For the text-containing cell, return its midpoint in (X, Y) coordinate format. 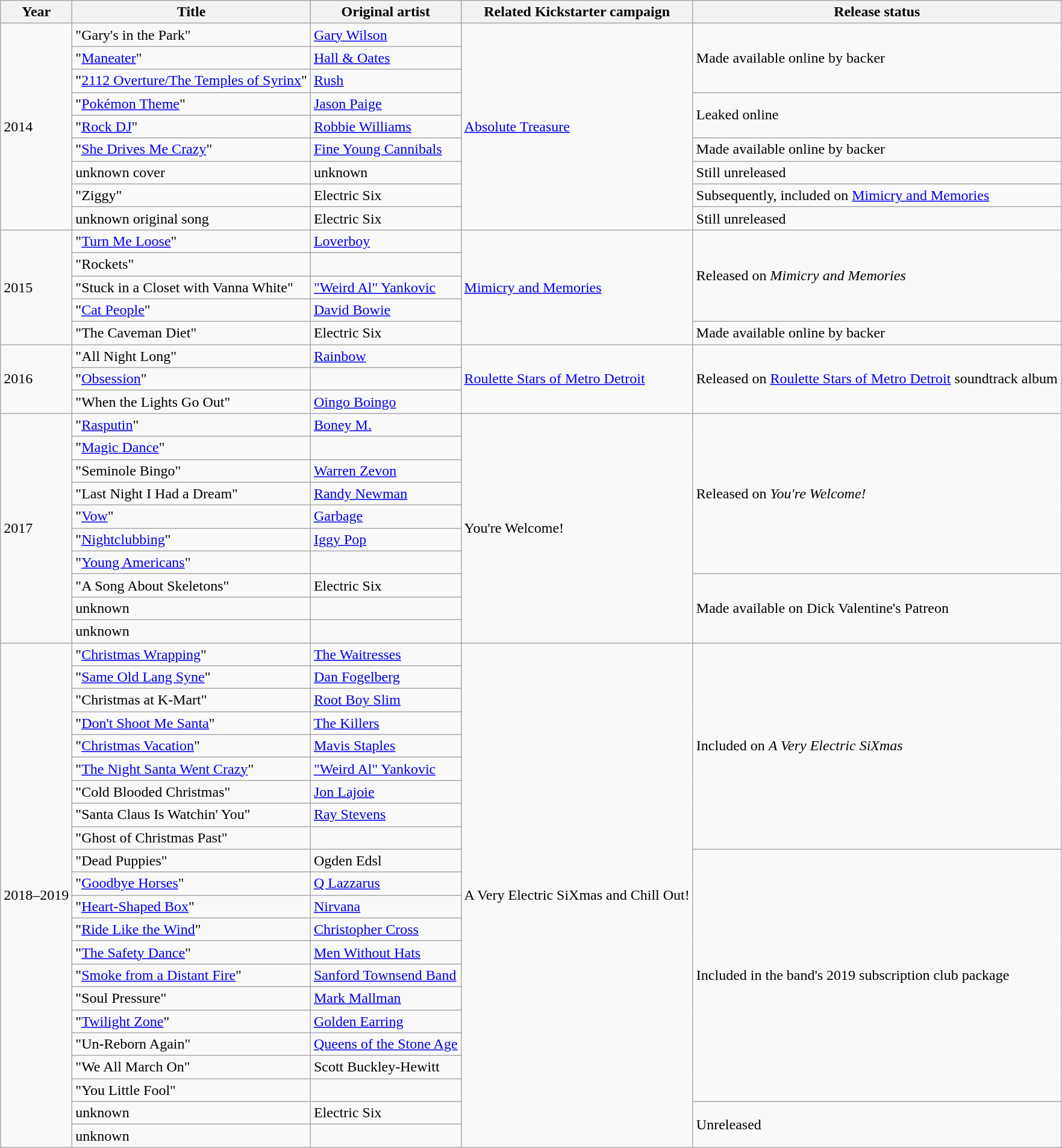
Released on Mimicry and Memories (877, 275)
"Christmas Wrapping" (192, 654)
Boney M. (386, 425)
"Young Americans" (192, 562)
"Obsession" (192, 379)
Leaked online (877, 115)
"Santa Claus Is Watchin' You" (192, 815)
"Vow" (192, 516)
Related Kickstarter campaign (577, 12)
Iggy Pop (386, 539)
"You Little Fool" (192, 1090)
Ogden Edsl (386, 861)
Gary Wilson (386, 35)
Jason Paige (386, 104)
unknown original song (192, 218)
Men Without Hats (386, 952)
"Un-Reborn Again" (192, 1044)
Queens of the Stone Age (386, 1044)
David Bowie (386, 310)
Q Lazzarus (386, 883)
Made available on Dick Valentine's Patreon (877, 608)
Mark Mallman (386, 998)
The Waitresses (386, 654)
"When the Lights Go Out" (192, 402)
Mavis Staples (386, 746)
Roulette Stars of Metro Detroit (577, 379)
"Last Night I Had a Dream" (192, 494)
"Ghost of Christmas Past" (192, 838)
Mimicry and Memories (577, 287)
Warren Zevon (386, 471)
2015 (36, 287)
Subsequently, included on Mimicry and Memories (877, 195)
Included on A Very Electric SiXmas (877, 746)
"A Song About Skeletons" (192, 585)
A Very Electric SiXmas and Chill Out! (577, 894)
Original artist (386, 12)
Christopher Cross (386, 929)
Oingo Boingo (386, 402)
"Seminole Bingo" (192, 471)
Rainbow (386, 356)
Released on Roulette Stars of Metro Detroit soundtrack album (877, 379)
You're Welcome! (577, 528)
Release status (877, 12)
"Rasputin" (192, 425)
"Christmas at K-Mart" (192, 700)
Garbage (386, 516)
2017 (36, 528)
"Smoke from a Distant Fire" (192, 975)
"Ride Like the Wind" (192, 929)
Scott Buckley-Hewitt (386, 1067)
Nirvana (386, 906)
2016 (36, 379)
"Gary's in the Park" (192, 35)
Unreleased (877, 1124)
"Don't Shoot Me Santa" (192, 723)
"Maneater" (192, 58)
Year (36, 12)
"Cold Blooded Christmas" (192, 792)
"The Safety Dance" (192, 952)
Ray Stevens (386, 815)
"Rockets" (192, 264)
"Heart-Shaped Box" (192, 906)
"The Caveman Diet" (192, 333)
2014 (36, 127)
"Same Old Lang Syne" (192, 677)
"Soul Pressure" (192, 998)
Included in the band's 2019 subscription club package (877, 975)
"We All March On" (192, 1067)
unknown cover (192, 172)
"Stuck in a Closet with Vanna White" (192, 287)
"Cat People" (192, 310)
Absolute Treasure (577, 127)
"All Night Long" (192, 356)
Robbie Williams (386, 127)
"Twilight Zone" (192, 1021)
Jon Lajoie (386, 792)
Hall & Oates (386, 58)
Loverboy (386, 241)
"Ziggy" (192, 195)
Dan Fogelberg (386, 677)
"She Drives Me Crazy" (192, 149)
The Killers (386, 723)
Randy Newman (386, 494)
"The Night Santa Went Crazy" (192, 769)
"Rock DJ" (192, 127)
"Turn Me Loose" (192, 241)
Fine Young Cannibals (386, 149)
Sanford Townsend Band (386, 975)
"Magic Dance" (192, 448)
Rush (386, 81)
"2112 Overture/The Temples of Syrinx" (192, 81)
"Dead Puppies" (192, 861)
Root Boy Slim (386, 700)
2018–2019 (36, 894)
Golden Earring (386, 1021)
Title (192, 12)
Released on You're Welcome! (877, 494)
"Pokémon Theme" (192, 104)
"Goodbye Horses" (192, 883)
"Nightclubbing" (192, 539)
"Christmas Vacation" (192, 746)
